Locate the cell with the specified text and output its [X, Y] center coordinate. 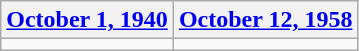
October 12, 1958 [266, 20]
October 1, 1940 [88, 20]
